Return [X, Y] of the center of cell containing provided text 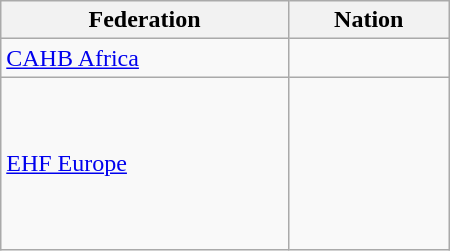
Nation [368, 20]
CAHB Africa [145, 58]
EHF Europe [145, 164]
Federation [145, 20]
